Extract the [x, y] coordinate from the center of the cell holding the provided text.  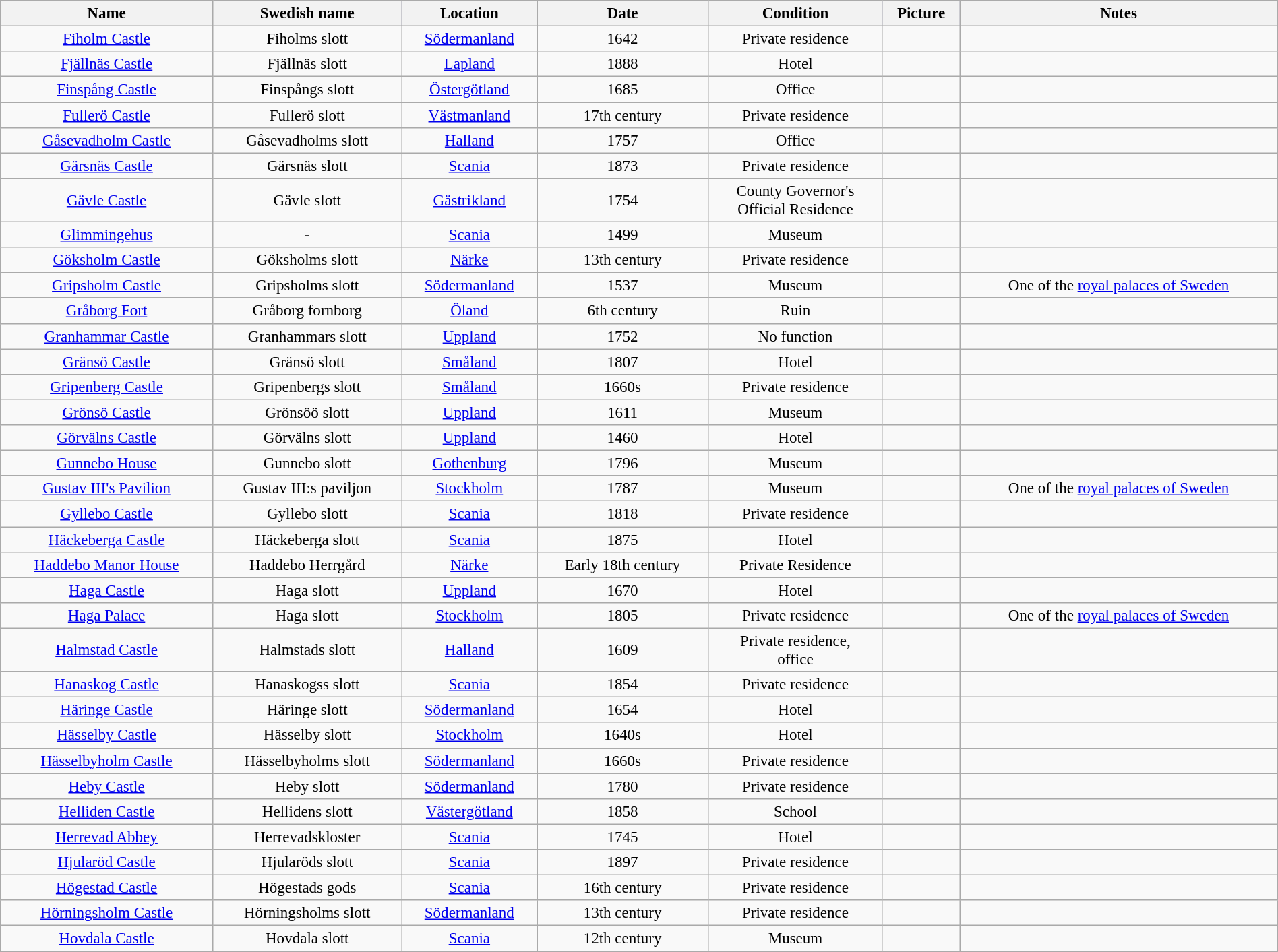
Gråborg fornborg [307, 311]
Hjularöds slott [307, 862]
Gränsö Castle [106, 362]
Gåsevadholms slott [307, 141]
No function [795, 336]
Location [469, 13]
Hanaskog Castle [106, 685]
Öland [469, 311]
1796 [623, 464]
1780 [623, 786]
Hellidens slott [307, 812]
Fullerö slott [307, 115]
1654 [623, 710]
Early 18th century [623, 565]
Gråborg Fort [106, 311]
Gripenberg Castle [106, 387]
1858 [623, 812]
Gunnebo slott [307, 464]
Gripsholm Castle [106, 286]
Picture [921, 13]
- [307, 235]
1805 [623, 616]
Halmstad Castle [106, 651]
Hässelby slott [307, 736]
Haga Palace [106, 616]
Heby slott [307, 786]
Gärsnäs Castle [106, 166]
Högestads gods [307, 888]
Gripsholms slott [307, 286]
Haddebo Manor House [106, 565]
1460 [623, 438]
1888 [623, 64]
Gripenbergs slott [307, 387]
Göksholms slott [307, 260]
Gärsnäs slott [307, 166]
Grönsöö slott [307, 412]
Lapland [469, 64]
Haga Castle [106, 590]
Hörningsholm Castle [106, 913]
Gustav III's Pavilion [106, 488]
Hässelbyholms slott [307, 761]
Gävle Castle [106, 201]
Västmanland [469, 115]
Granhammars slott [307, 336]
Herrevadskloster [307, 837]
16th century [623, 888]
Hjularöd Castle [106, 862]
Gränsö slott [307, 362]
Hovdala slott [307, 939]
1875 [623, 540]
1499 [623, 235]
Herrevad Abbey [106, 837]
Görvälns slott [307, 438]
Halmstads slott [307, 651]
Finspång Castle [106, 90]
Göksholm Castle [106, 260]
Glimmingehus [106, 235]
Ruin [795, 311]
Hässelbyholm Castle [106, 761]
1609 [623, 651]
County Governor's Official Residence [795, 201]
Fullerö Castle [106, 115]
Häringe Castle [106, 710]
Finspångs slott [307, 90]
6th century [623, 311]
Date [623, 13]
Häckeberga Castle [106, 540]
1757 [623, 141]
1787 [623, 488]
Gyllebo Castle [106, 514]
Fiholm Castle [106, 39]
Haddebo Herrgård [307, 565]
Helliden Castle [106, 812]
Gävle slott [307, 201]
Hörningsholms slott [307, 913]
Hässelby Castle [106, 736]
Fjällnäs slott [307, 64]
Gåsevadholm Castle [106, 141]
Hovdala Castle [106, 939]
Swedish name [307, 13]
Notes [1119, 13]
1854 [623, 685]
Grönsö Castle [106, 412]
Granhammar Castle [106, 336]
Name [106, 13]
Häckeberga slott [307, 540]
1611 [623, 412]
Fiholms slott [307, 39]
Görvälns Castle [106, 438]
1818 [623, 514]
Heby Castle [106, 786]
Condition [795, 13]
12th century [623, 939]
School [795, 812]
1807 [623, 362]
Fjällnäs Castle [106, 64]
Östergötland [469, 90]
1670 [623, 590]
Hanaskogss slott [307, 685]
1873 [623, 166]
Västergötland [469, 812]
Häringe slott [307, 710]
1642 [623, 39]
Private Residence [795, 565]
Private residence, office [795, 651]
Gunnebo House [106, 464]
1752 [623, 336]
1754 [623, 201]
1537 [623, 286]
Gyllebo slott [307, 514]
1685 [623, 90]
Gästrikland [469, 201]
1640s [623, 736]
Högestad Castle [106, 888]
Gustav III:s paviljon [307, 488]
Gothenburg [469, 464]
1897 [623, 862]
1745 [623, 837]
17th century [623, 115]
